Determine the (X, Y) coordinate at the center of the cell enclosing the given text.  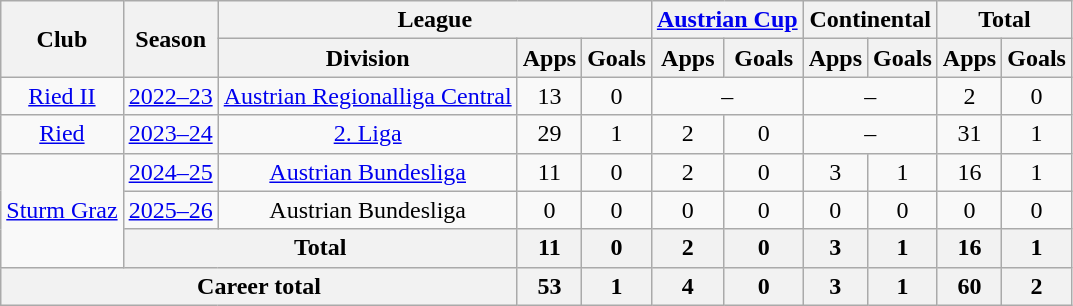
Austrian Cup (727, 20)
Sturm Graz (62, 210)
31 (969, 134)
2024–25 (170, 172)
Ried II (62, 96)
2023–24 (170, 134)
2022–23 (170, 96)
29 (549, 134)
Ried (62, 134)
Club (62, 39)
13 (549, 96)
4 (688, 286)
2. Liga (368, 134)
2025–26 (170, 210)
League (434, 20)
Austrian Regionalliga Central (368, 96)
53 (549, 286)
Season (170, 39)
Career total (259, 286)
60 (969, 286)
Division (368, 58)
Continental (870, 20)
